For the text-containing cell, return its midpoint in (x, y) coordinate format. 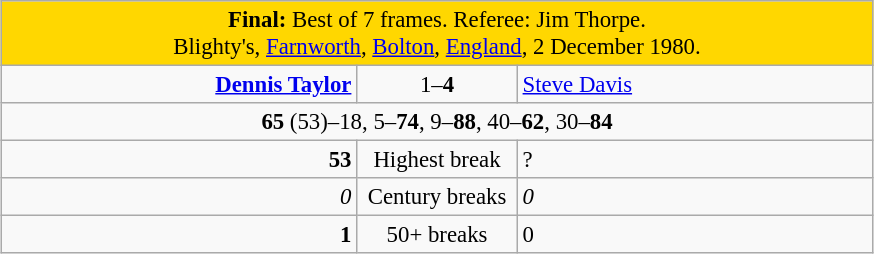
Final: Best of 7 frames. Referee: Jim Thorpe.Blighty's, Farnworth, Bolton, England, 2 December 1980. (437, 34)
Highest break (438, 160)
Century breaks (438, 197)
? (695, 160)
1 (179, 235)
Steve Davis (695, 85)
1–4 (438, 85)
65 (53)–18, 5–74, 9–88, 40–62, 30–84 (437, 122)
53 (179, 160)
Dennis Taylor (179, 85)
50+ breaks (438, 235)
